Locate the cell with the specified text and output its [x, y] center coordinate. 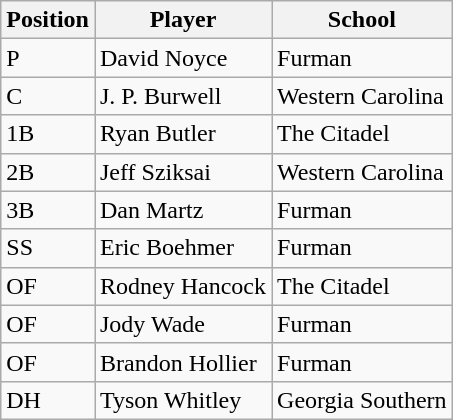
C [48, 96]
Position [48, 20]
Georgia Southern [362, 400]
P [48, 58]
Eric Boehmer [182, 248]
Player [182, 20]
Jeff Sziksai [182, 172]
Dan Martz [182, 210]
Brandon Hollier [182, 362]
3B [48, 210]
J. P. Burwell [182, 96]
2B [48, 172]
Tyson Whitley [182, 400]
David Noyce [182, 58]
Jody Wade [182, 324]
School [362, 20]
SS [48, 248]
Rodney Hancock [182, 286]
1B [48, 134]
Ryan Butler [182, 134]
DH [48, 400]
